Detect which cell encompasses the target text, then output its (X, Y) center coordinate. 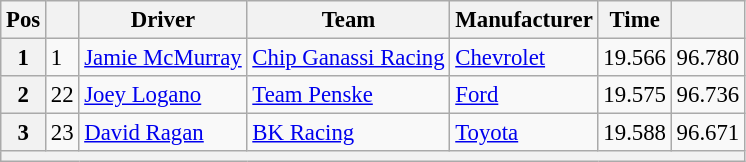
Toyota (524, 133)
2 (24, 95)
Chevrolet (524, 58)
Driver (163, 20)
Team Penske (348, 95)
Manufacturer (524, 20)
Pos (24, 20)
96.671 (708, 133)
23 (62, 133)
22 (62, 95)
Jamie McMurray (163, 58)
19.575 (634, 95)
BK Racing (348, 133)
Ford (524, 95)
Time (634, 20)
19.588 (634, 133)
Team (348, 20)
96.736 (708, 95)
Joey Logano (163, 95)
3 (24, 133)
Chip Ganassi Racing (348, 58)
19.566 (634, 58)
David Ragan (163, 133)
96.780 (708, 58)
